From the cell containing the given text, extract its center point as (x, y) coordinate. 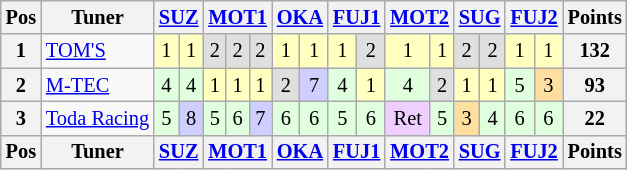
M-TEC (98, 85)
93 (595, 85)
8 (192, 118)
Ret (408, 118)
22 (595, 118)
TOM'S (98, 51)
Toda Racing (98, 118)
132 (595, 51)
